Locate the cell with the specified text and output its [X, Y] center coordinate. 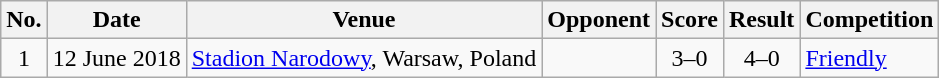
12 June 2018 [116, 58]
No. [24, 20]
Score [690, 20]
Result [761, 20]
Date [116, 20]
1 [24, 58]
4–0 [761, 58]
Stadion Narodowy, Warsaw, Poland [364, 58]
Competition [870, 20]
3–0 [690, 58]
Venue [364, 20]
Friendly [870, 58]
Opponent [599, 20]
